Search for the cell housing the specified text and yield its (x, y) center coordinate. 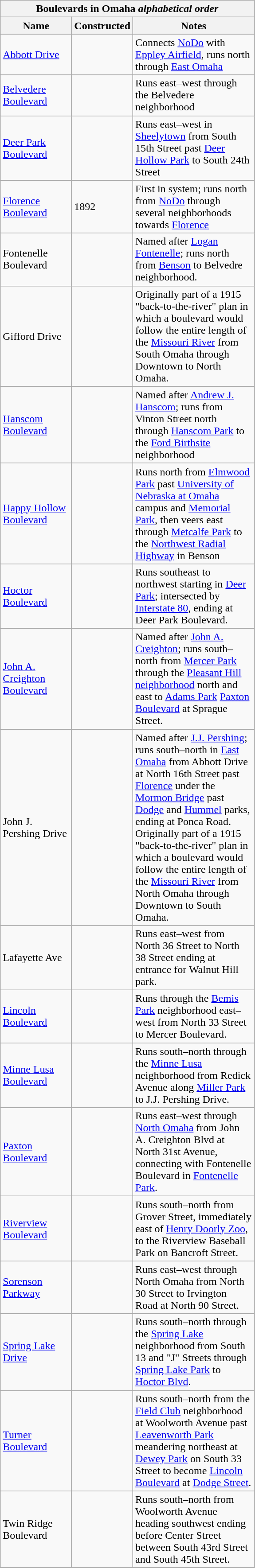
Runs through the Bemis Park neighborhood east–west from North 33 Street to Mercer Boulevard. (194, 1016)
Runs south–north through the Spring Lake neighborhood from South 13 and "J" Streets through Spring Lake Park to Hoctor Blvd. (194, 1352)
Notes (194, 26)
Fontenelle Boulevard (36, 260)
Runs east–west through North Omaha from North 30 Street to Irvington Road at North 90 Street. (194, 1288)
Constructed (102, 26)
Runs east–west through the Belvedere neighborhood (194, 95)
Sorenson Parkway (36, 1288)
First in system; runs north from NoDo through several neighborhoods towards Florence (194, 206)
Deer Park Boulevard (36, 148)
Lafayette Ave (36, 958)
Boulevards in Omaha alphabetical order (127, 9)
Lincoln Boulevard (36, 1016)
Florence Boulevard (36, 206)
Name (36, 26)
Riverview Boulevard (36, 1229)
Gifford Drive (36, 336)
Abbott Drive (36, 54)
Hanscom Boulevard (36, 424)
Hoctor Boulevard (36, 596)
Connects NoDo with Eppley Airfield, runs north through East Omaha (194, 54)
John A. Creighton Boulevard (36, 679)
Runs east–west through North Omaha from John A. Creighton Blvd at North 31st Avenue, connecting with Fontenelle Boulevard in Fontenelle Park. (194, 1152)
Belvedere Boulevard (36, 95)
Minne Lusa Boulevard (36, 1075)
Happy Hollow Boulevard (36, 513)
1892 (102, 206)
Runs south–north from Woolworth Avenue heading southwest ending before Center Street between South 43rd Street and South 45th Street. (194, 1529)
Runs south–north through the Minne Lusa neighborhood from Redick Avenue along Miller Park to J.J. Pershing Drive. (194, 1075)
Runs southeast to northwest starting in Deer Park; intersected by Interstate 80, ending at Deer Park Boulevard. (194, 596)
Runs south–north from Grover Street, immediately east of Henry Doorly Zoo, to the Riverview Baseball Park on Bancroft Street. (194, 1229)
Turner Boulevard (36, 1441)
Spring Lake Drive (36, 1352)
Runs east–west in Sheelytown from South 15th Street past Deer Hollow Park to South 24th Street (194, 148)
John J. Pershing Drive (36, 828)
Twin Ridge Boulevard (36, 1529)
Named after Logan Fontenelle; runs north from Benson to Belvedre neighborhood. (194, 260)
Named after Andrew J. Hanscom; runs from Vinton Street north through Hanscom Park to the Ford Birthsite neighborhood (194, 424)
Runs east–west from North 36 Street to North 38 Street ending at entrance for Walnut Hill park. (194, 958)
Paxton Boulevard (36, 1152)
